Capture the cell that displays the provided text and extract its (x, y) central coordinate. 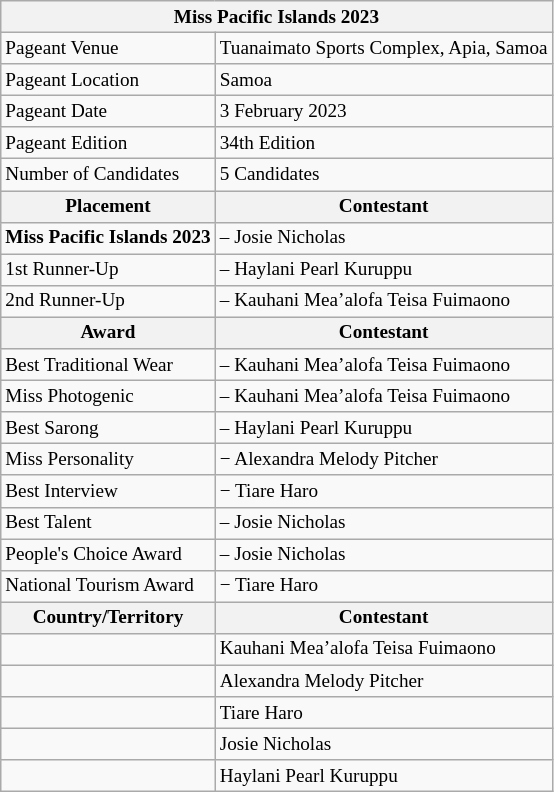
1st Runner-Up (108, 270)
3 February 2023 (384, 111)
Pageant Venue (108, 48)
Josie Nicholas (384, 744)
Miss Photogenic (108, 396)
5 Candidates (384, 175)
Haylani Pearl Kuruppu (384, 776)
Miss Personality (108, 460)
Pageant Edition (108, 143)
Best Sarong (108, 428)
Award (108, 333)
Kauhani Mea’alofa Teisa Fuimaono (384, 649)
Tiare Haro (384, 713)
Best Interview (108, 491)
Best Traditional Wear (108, 365)
Number of Candidates (108, 175)
Pageant Location (108, 80)
− Alexandra Melody Pitcher (384, 460)
Alexandra Melody Pitcher (384, 681)
Placement (108, 206)
2nd Runner-Up (108, 301)
Best Talent (108, 523)
Tuanaimato Sports Complex, Apia, Samoa (384, 48)
Pageant Date (108, 111)
Samoa (384, 80)
People's Choice Award (108, 554)
Country/Territory (108, 618)
34th Edition (384, 143)
National Tourism Award (108, 586)
